Locate the cell with the specified text and output its [X, Y] center coordinate. 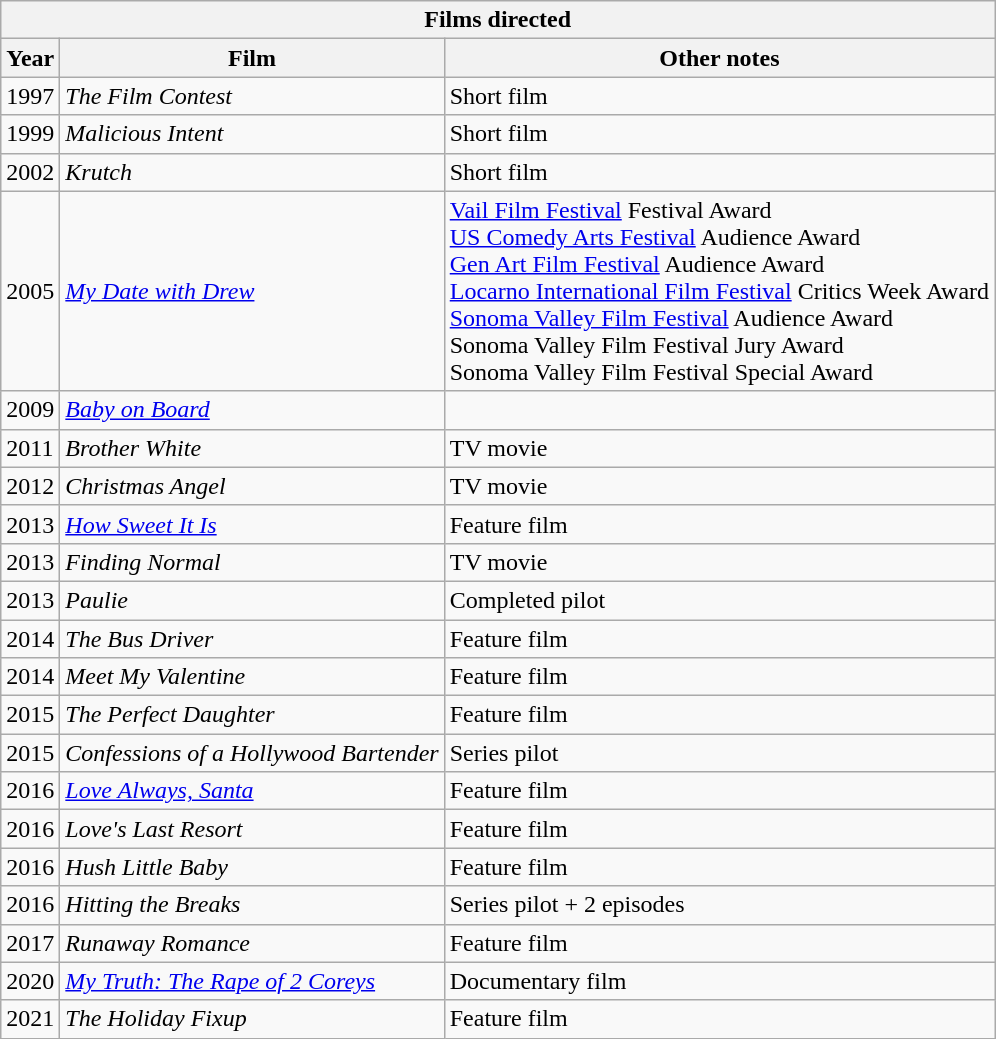
2011 [30, 448]
Confessions of a Hollywood Bartender [252, 753]
2021 [30, 1019]
The Film Contest [252, 96]
Love's Last Resort [252, 829]
The Bus Driver [252, 639]
1997 [30, 96]
Hitting the Breaks [252, 905]
My Truth: The Rape of 2 Coreys [252, 981]
Krutch [252, 172]
Film [252, 58]
Christmas Angel [252, 486]
The Perfect Daughter [252, 715]
2005 [30, 291]
My Date with Drew [252, 291]
2009 [30, 410]
Love Always, Santa [252, 791]
Paulie [252, 600]
Series pilot + 2 episodes [719, 905]
2002 [30, 172]
Baby on Board [252, 410]
Runaway Romance [252, 943]
Series pilot [719, 753]
Hush Little Baby [252, 867]
2012 [30, 486]
2017 [30, 943]
Meet My Valentine [252, 677]
Brother White [252, 448]
Finding Normal [252, 562]
1999 [30, 134]
Malicious Intent [252, 134]
The Holiday Fixup [252, 1019]
Completed pilot [719, 600]
Other notes [719, 58]
How Sweet It Is [252, 524]
Documentary film [719, 981]
Films directed [498, 20]
2020 [30, 981]
Year [30, 58]
